For the text-containing cell, return its midpoint in (X, Y) coordinate format. 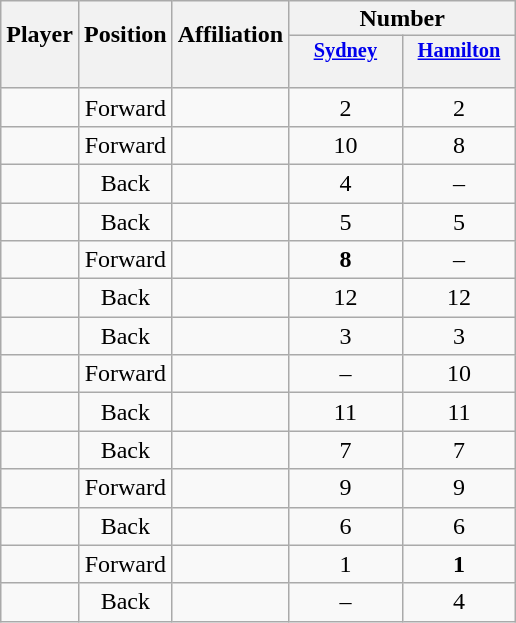
Hamilton (459, 50)
Number (402, 18)
Player (40, 34)
Affiliation (230, 34)
Position (125, 34)
Sydney (346, 50)
